For the text-containing cell, return its midpoint in [X, Y] coordinate format. 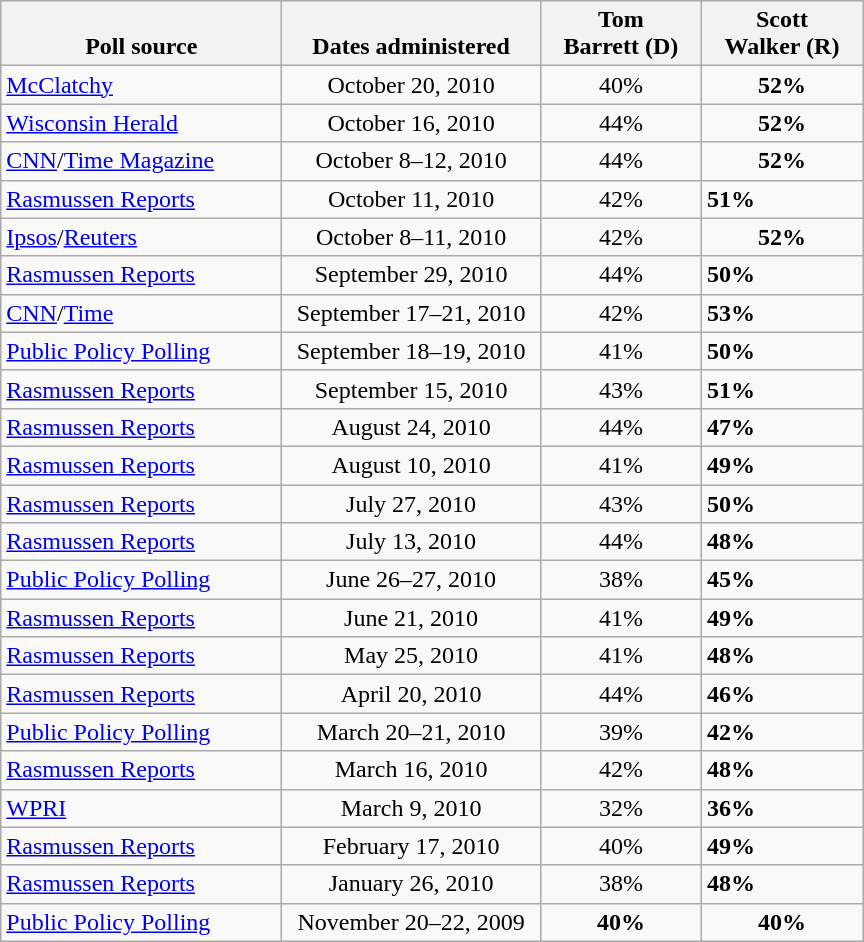
May 25, 2010 [412, 656]
53% [782, 313]
47% [782, 427]
June 26–27, 2010 [412, 580]
McClatchy [142, 85]
August 10, 2010 [412, 465]
November 20–22, 2009 [412, 922]
September 29, 2010 [412, 275]
March 9, 2010 [412, 808]
36% [782, 808]
32% [620, 808]
Ipsos/Reuters [142, 237]
August 24, 2010 [412, 427]
October 8–12, 2010 [412, 161]
January 26, 2010 [412, 884]
October 8–11, 2010 [412, 237]
September 18–19, 2010 [412, 351]
October 16, 2010 [412, 123]
WPRI [142, 808]
April 20, 2010 [412, 694]
March 16, 2010 [412, 770]
45% [782, 580]
CNN/Time [142, 313]
CNN/Time Magazine [142, 161]
October 20, 2010 [412, 85]
39% [620, 732]
February 17, 2010 [412, 846]
July 13, 2010 [412, 542]
46% [782, 694]
Dates administered [412, 34]
June 21, 2010 [412, 618]
September 15, 2010 [412, 389]
TomBarrett (D) [620, 34]
Poll source [142, 34]
July 27, 2010 [412, 503]
Wisconsin Herald [142, 123]
ScottWalker (R) [782, 34]
October 11, 2010 [412, 199]
September 17–21, 2010 [412, 313]
March 20–21, 2010 [412, 732]
